Extract the (X, Y) coordinate from the center of the cell holding the provided text.  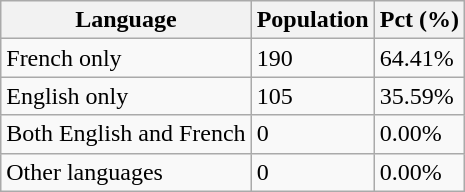
Language (126, 20)
Pct (%) (419, 20)
64.41% (419, 58)
French only (126, 58)
Both English and French (126, 134)
105 (312, 96)
35.59% (419, 96)
English only (126, 96)
Population (312, 20)
190 (312, 58)
Other languages (126, 172)
